Find where the given text appears and provide that cell's center as [x, y] coordinate. 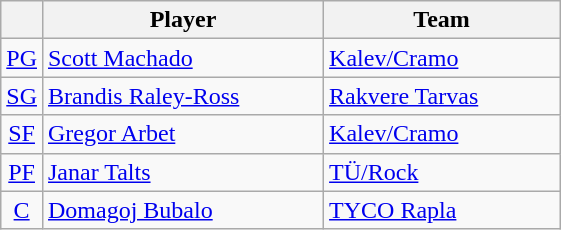
Domagoj Bubalo [182, 210]
PG [22, 58]
TÜ/Rock [442, 172]
Brandis Raley-Ross [182, 96]
SG [22, 96]
PF [22, 172]
Scott Machado [182, 58]
Janar Talts [182, 172]
Player [182, 20]
SF [22, 134]
Rakvere Tarvas [442, 96]
Gregor Arbet [182, 134]
Team [442, 20]
C [22, 210]
TYCO Rapla [442, 210]
